Determine the [X, Y] coordinate at the center of the cell enclosing the given text.  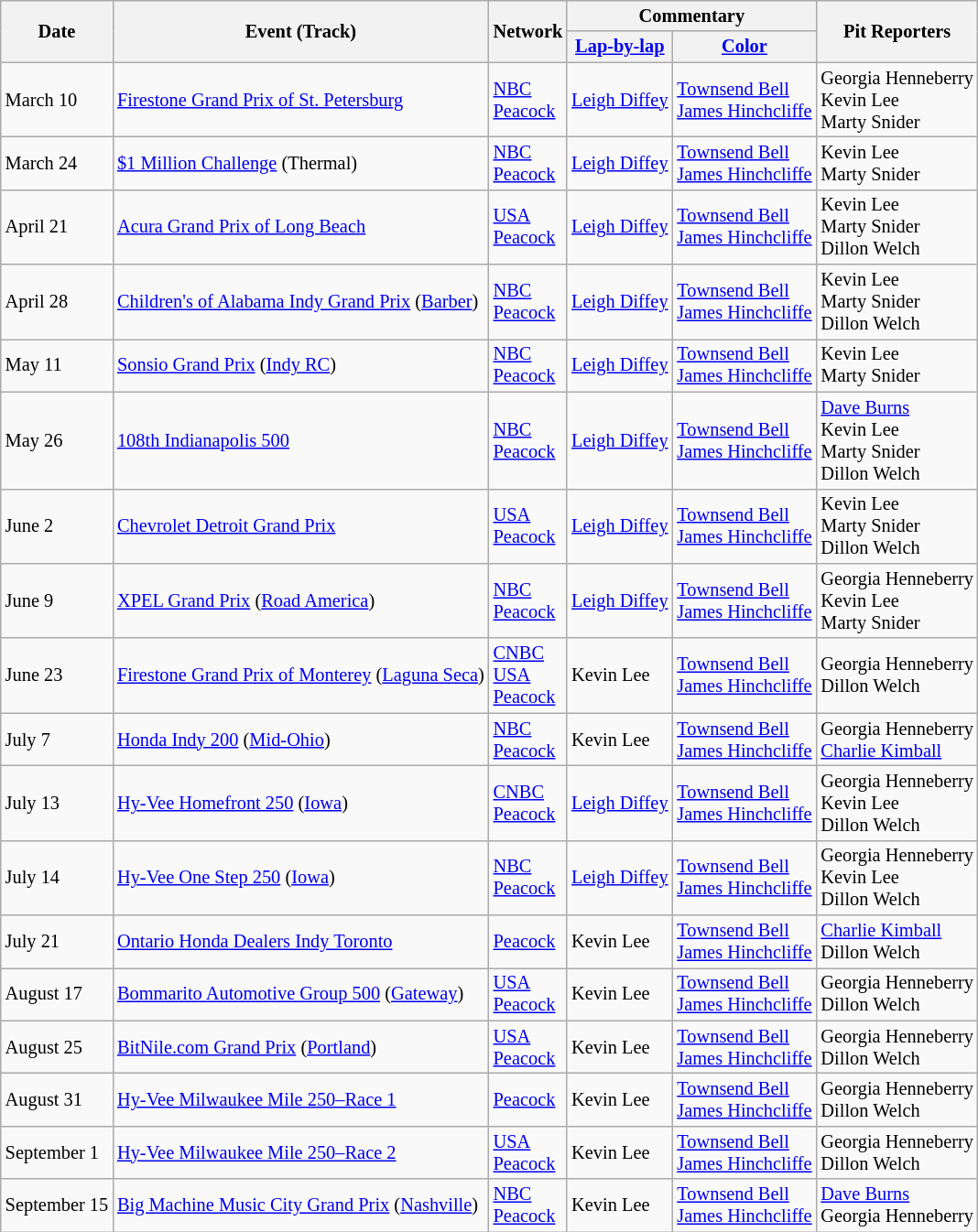
CNBCPeacock [528, 803]
March 10 [57, 100]
Color [744, 47]
May 26 [57, 440]
Commentary [691, 16]
Date [57, 31]
CNBCUSAPeacock [528, 675]
September 15 [57, 1205]
July 21 [57, 942]
May 11 [57, 365]
Charlie KimballDillon Welch [896, 942]
June 2 [57, 526]
June 23 [57, 675]
Pit Reporters [896, 31]
March 24 [57, 163]
Dave BurnsGeorgia Henneberry [896, 1205]
Honda Indy 200 (Mid-Ohio) [300, 740]
Bommarito Automotive Group 500 (Gateway) [300, 994]
Network [528, 31]
Firestone Grand Prix of Monterey (Laguna Seca) [300, 675]
Ontario Honda Dealers Indy Toronto [300, 942]
Lap-by-lap [619, 47]
June 9 [57, 600]
Big Machine Music City Grand Prix (Nashville) [300, 1205]
$1 Million Challenge (Thermal) [300, 163]
Firestone Grand Prix of St. Petersburg [300, 100]
BitNile.com Grand Prix (Portland) [300, 1047]
August 31 [57, 1099]
Chevrolet Detroit Grand Prix [300, 526]
Hy-Vee Milwaukee Mile 250–Race 2 [300, 1152]
108th Indianapolis 500 [300, 440]
Hy-Vee Homefront 250 (Iowa) [300, 803]
April 21 [57, 227]
Children's of Alabama Indy Grand Prix (Barber) [300, 302]
Hy-Vee One Step 250 (Iowa) [300, 878]
Sonsio Grand Prix (Indy RC) [300, 365]
XPEL Grand Prix (Road America) [300, 600]
April 28 [57, 302]
Acura Grand Prix of Long Beach [300, 227]
Hy-Vee Milwaukee Mile 250–Race 1 [300, 1099]
July 14 [57, 878]
Dave BurnsKevin LeeMarty SniderDillon Welch [896, 440]
July 7 [57, 740]
July 13 [57, 803]
August 17 [57, 994]
September 1 [57, 1152]
Event (Track) [300, 31]
Georgia HenneberryCharlie Kimball [896, 740]
August 25 [57, 1047]
